Pinpoint the cell where the given text exists, returning its [x, y] midpoint coordinate. 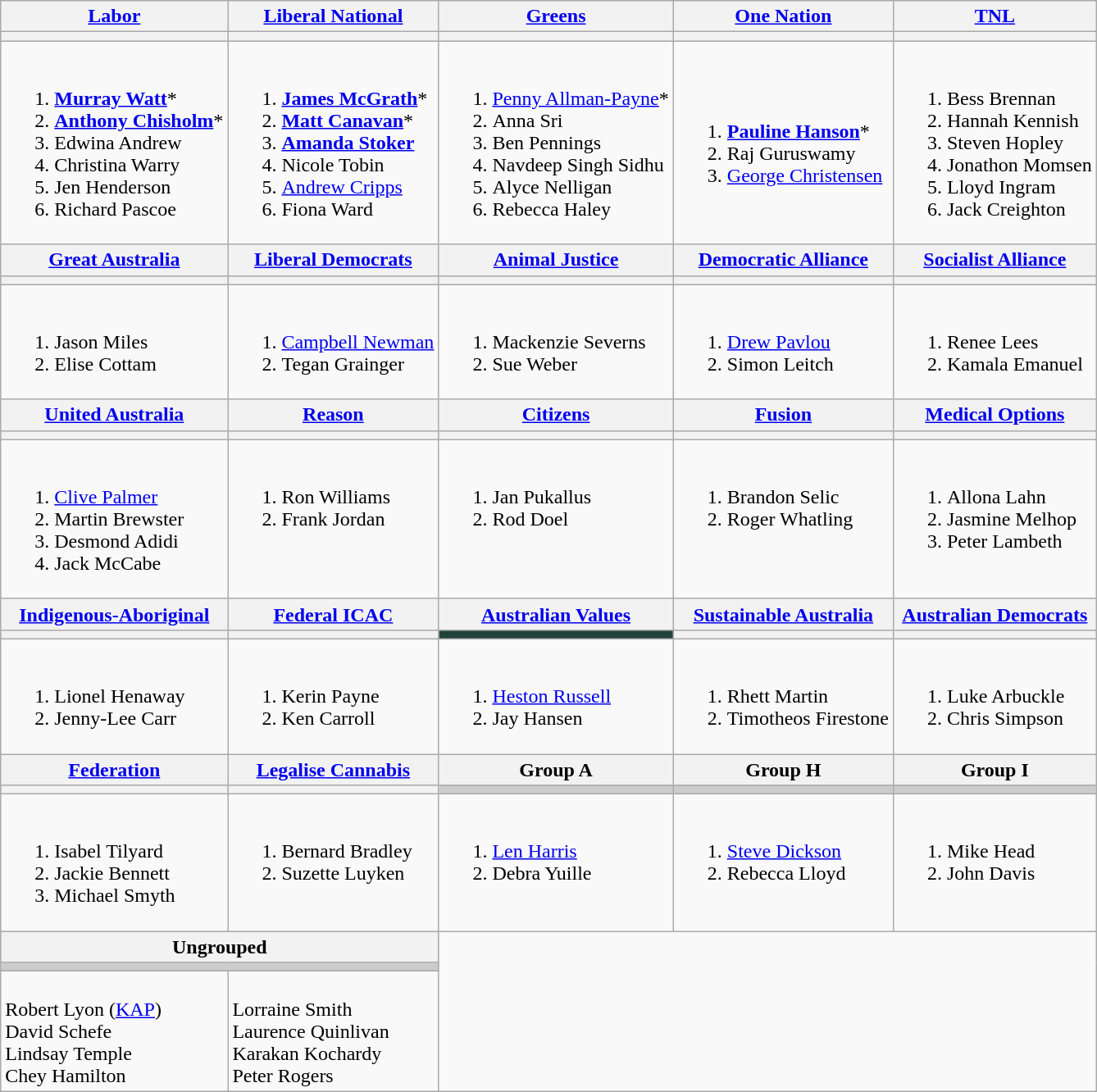
Penny Allman-Payne*Anna SriBen PenningsNavdeep Singh SidhuAlyce NelliganRebecca Haley [556, 143]
Campbell NewmanTegan Grainger [333, 342]
Greens [556, 16]
Australian Democrats [995, 614]
James McGrath*Matt Canavan*Amanda StokerNicole TobinAndrew CrippsFiona Ward [333, 143]
Democratic Alliance [783, 260]
Fusion [783, 415]
Pauline Hanson*Raj GuruswamyGeorge Christensen [783, 143]
Group I [995, 770]
Reason [333, 415]
Isabel TilyardJackie BennettMichael Smyth [115, 862]
Kerin PayneKen Carroll [333, 696]
Brandon SelicRoger Whatling [783, 519]
Federation [115, 770]
Australian Values [556, 614]
Jan PukallusRod Doel [556, 519]
Allona LahnJasmine MelhopPeter Lambeth [995, 519]
Citizens [556, 415]
Renee LeesKamala Emanuel [995, 342]
Animal Justice [556, 260]
Group A [556, 770]
Robert Lyon (KAP) David Schefe Lindsay Temple Chey Hamilton [115, 1031]
One Nation [783, 16]
Bess BrennanHannah KennishSteven HopleyJonathon MomsenLloyd IngramJack Creighton [995, 143]
Mackenzie SevernsSue Weber [556, 342]
Ungrouped [220, 947]
Federal ICAC [333, 614]
Socialist Alliance [995, 260]
Lorraine Smith Laurence Quinlivan Karakan Kochardy Peter Rogers [333, 1031]
Jason MilesElise Cottam [115, 342]
Indigenous-Aboriginal [115, 614]
Drew PavlouSimon Leitch [783, 342]
Group H [783, 770]
Labor [115, 16]
Clive PalmerMartin BrewsterDesmond AdidiJack McCabe [115, 519]
Great Australia [115, 260]
Steve DicksonRebecca Lloyd [783, 862]
TNL [995, 16]
Rhett MartinTimotheos Firestone [783, 696]
Murray Watt*Anthony Chisholm*Edwina AndrewChristina WarryJen HendersonRichard Pascoe [115, 143]
Len HarrisDebra Yuille [556, 862]
Lionel HenawayJenny-Lee Carr [115, 696]
Liberal National [333, 16]
Bernard BradleySuzette Luyken [333, 862]
United Australia [115, 415]
Mike HeadJohn Davis [995, 862]
Medical Options [995, 415]
Ron WilliamsFrank Jordan [333, 519]
Liberal Democrats [333, 260]
Luke ArbuckleChris Simpson [995, 696]
Heston RussellJay Hansen [556, 696]
Legalise Cannabis [333, 770]
Sustainable Australia [783, 614]
